Locate the cell with the specified text and output its (X, Y) center coordinate. 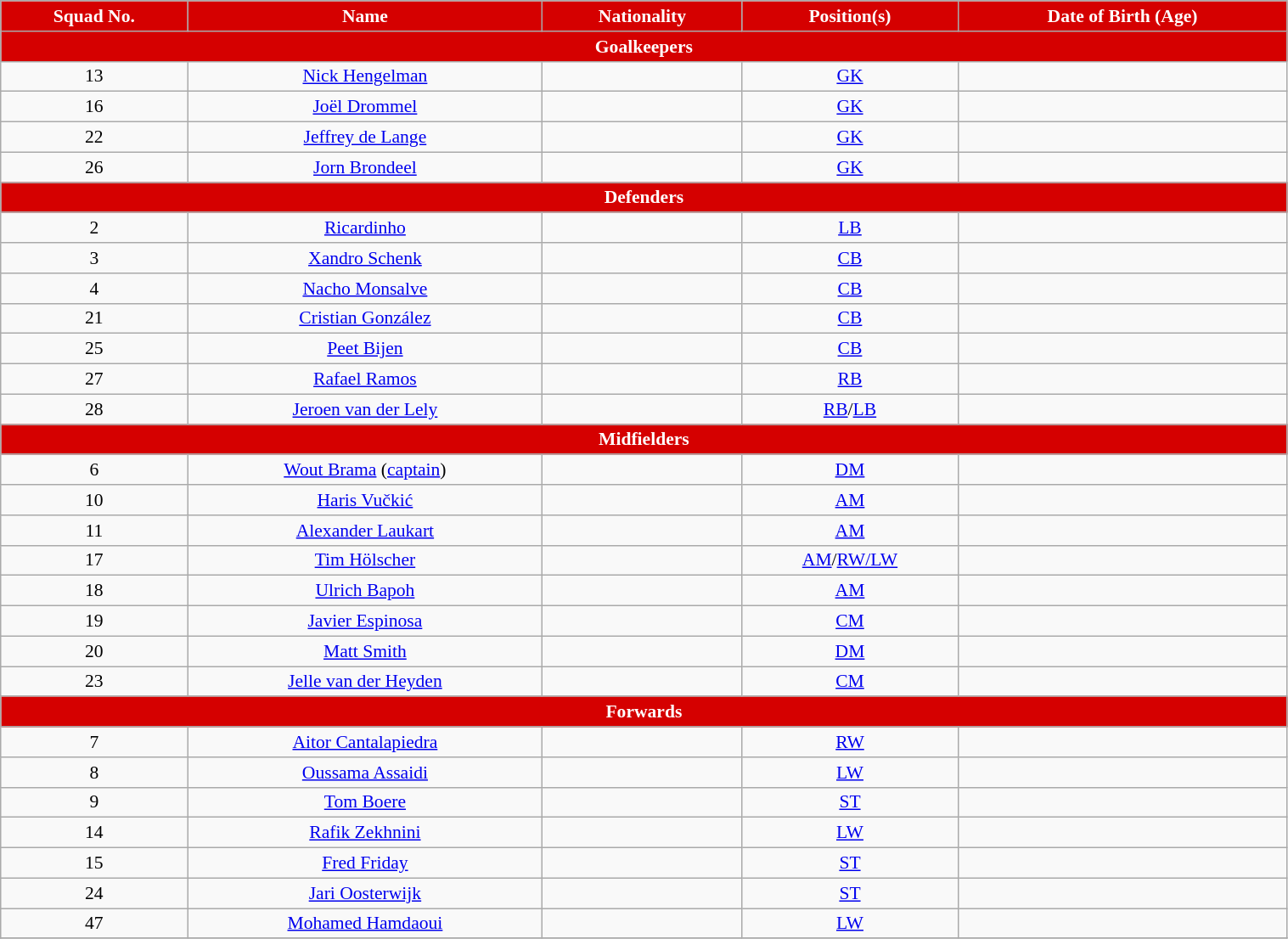
Goalkeepers (644, 47)
8 (94, 773)
Midfielders (644, 440)
Jeroen van der Lely (365, 409)
RW (850, 742)
Rafael Ramos (365, 380)
Defenders (644, 198)
RB/LB (850, 409)
7 (94, 742)
23 (94, 682)
Haris Vučkić (365, 500)
Mohamed Hamdaoui (365, 924)
Forwards (644, 712)
10 (94, 500)
Oussama Assaidi (365, 773)
Fred Friday (365, 863)
Xandro Schenk (365, 258)
Jeffrey de Lange (365, 138)
13 (94, 76)
AM/RW/LW (850, 560)
18 (94, 591)
Name (365, 16)
Ricardinho (365, 228)
Alexander Laukart (365, 531)
Date of Birth (Age) (1122, 16)
Tom Boere (365, 802)
17 (94, 560)
Nacho Monsalve (365, 289)
LB (850, 228)
9 (94, 802)
28 (94, 409)
19 (94, 621)
21 (94, 318)
3 (94, 258)
26 (94, 167)
22 (94, 138)
15 (94, 863)
Position(s) (850, 16)
Jelle van der Heyden (365, 682)
2 (94, 228)
47 (94, 924)
20 (94, 651)
4 (94, 289)
14 (94, 833)
Nick Hengelman (365, 76)
Joël Drommel (365, 107)
Cristian González (365, 318)
27 (94, 380)
Squad No. (94, 16)
Jari Oosterwijk (365, 893)
Wout Brama (captain) (365, 470)
Javier Espinosa (365, 621)
Aitor Cantalapiedra (365, 742)
Nationality (642, 16)
Tim Hölscher (365, 560)
Peet Bijen (365, 349)
Rafik Zekhnini (365, 833)
Matt Smith (365, 651)
Jorn Brondeel (365, 167)
16 (94, 107)
11 (94, 531)
25 (94, 349)
24 (94, 893)
Ulrich Bapoh (365, 591)
RB (850, 380)
6 (94, 470)
